Capture the cell that displays the provided text and extract its [X, Y] central coordinate. 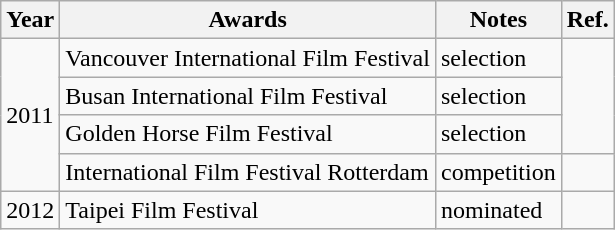
Busan International Film Festival [248, 96]
International Film Festival Rotterdam [248, 172]
Taipei Film Festival [248, 210]
Year [30, 20]
nominated [498, 210]
Notes [498, 20]
Golden Horse Film Festival [248, 134]
2011 [30, 115]
2012 [30, 210]
Ref. [588, 20]
Vancouver International Film Festival [248, 58]
competition [498, 172]
Awards [248, 20]
